Find where the given text appears and provide that cell's center as (x, y) coordinate. 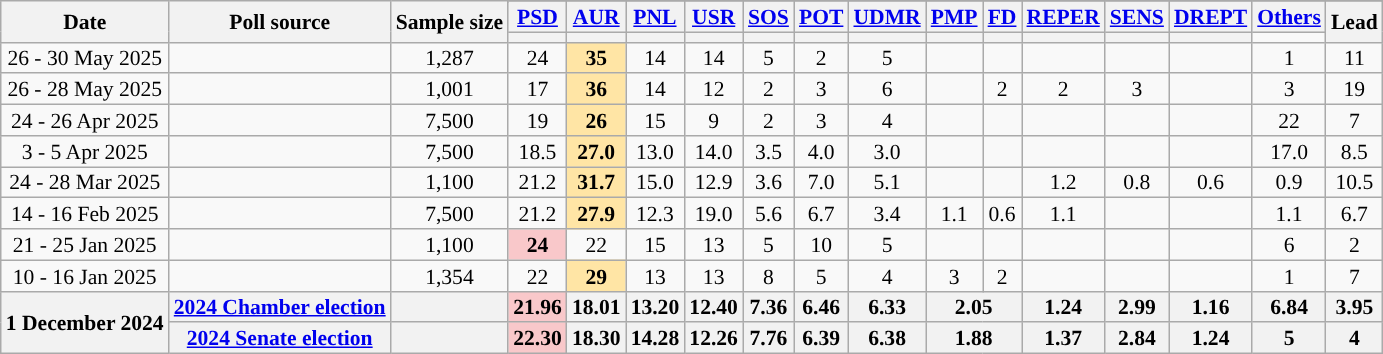
1.37 (1064, 338)
11 (1354, 58)
8 (768, 276)
Poll source (280, 22)
3.95 (1354, 306)
POT (822, 16)
1.88 (974, 338)
13.20 (656, 306)
2024 Chamber election (280, 306)
27.9 (596, 214)
Lead (1354, 22)
18.30 (596, 338)
26 (596, 120)
1 December 2024 (85, 322)
12.9 (714, 182)
12.3 (656, 214)
6.38 (886, 338)
6.33 (886, 306)
22.30 (538, 338)
14.0 (714, 152)
21.96 (538, 306)
12.40 (714, 306)
5.1 (886, 182)
1.2 (1064, 182)
18.5 (538, 152)
10 - 16 Jan 2025 (85, 276)
14.28 (656, 338)
REPER (1064, 16)
1,287 (450, 58)
DREPT (1210, 16)
1,001 (450, 90)
3.5 (768, 152)
7.76 (768, 338)
3.4 (886, 214)
8.5 (1354, 152)
6.39 (822, 338)
5.6 (768, 214)
13.0 (656, 152)
Sample size (450, 22)
14 - 16 Feb 2025 (85, 214)
PSD (538, 16)
2.05 (974, 306)
1,354 (450, 276)
26 - 30 May 2025 (85, 58)
Date (85, 22)
FD (1002, 16)
2.99 (1137, 306)
USR (714, 16)
26 - 28 May 2025 (85, 90)
6.84 (1289, 306)
SOS (768, 16)
1.16 (1210, 306)
4.0 (822, 152)
PMP (954, 16)
3 - 5 Apr 2025 (85, 152)
19.0 (714, 214)
3.6 (768, 182)
6.46 (822, 306)
0.8 (1137, 182)
18.01 (596, 306)
9 (714, 120)
7.36 (768, 306)
Others (1289, 16)
21 - 25 Jan 2025 (85, 244)
35 (596, 58)
17 (538, 90)
17.0 (1289, 152)
PNL (656, 16)
AUR (596, 16)
0.9 (1289, 182)
10 (822, 244)
12.26 (714, 338)
29 (596, 276)
15.0 (656, 182)
SENS (1137, 16)
3.0 (886, 152)
10.5 (1354, 182)
27.0 (596, 152)
36 (596, 90)
2.84 (1137, 338)
12 (714, 90)
31.7 (596, 182)
7.0 (822, 182)
24 - 26 Apr 2025 (85, 120)
UDMR (886, 16)
2024 Senate election (280, 338)
24 - 28 Mar 2025 (85, 182)
